Locate the cell with the specified text and output its [X, Y] center coordinate. 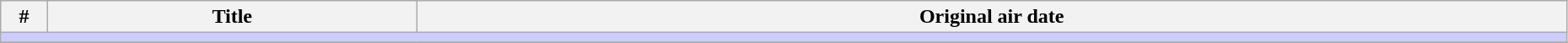
Title [232, 17]
Original air date [992, 17]
# [24, 17]
